Find where the given text appears and provide that cell's center as (X, Y) coordinate. 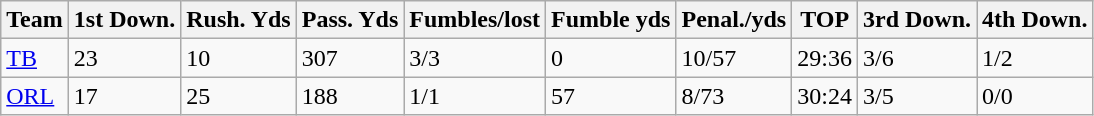
TOP (825, 20)
1st Down. (124, 20)
30:24 (825, 96)
0/0 (1035, 96)
25 (239, 96)
29:36 (825, 58)
Fumble yds (611, 20)
17 (124, 96)
3/6 (916, 58)
10 (239, 58)
0 (611, 58)
3/3 (475, 58)
188 (350, 96)
ORL (35, 96)
1/2 (1035, 58)
3rd Down. (916, 20)
Fumbles/lost (475, 20)
Rush. Yds (239, 20)
4th Down. (1035, 20)
10/57 (734, 58)
Team (35, 20)
8/73 (734, 96)
1/1 (475, 96)
57 (611, 96)
TB (35, 58)
Penal./yds (734, 20)
23 (124, 58)
Pass. Yds (350, 20)
307 (350, 58)
3/5 (916, 96)
